Return the (X, Y) coordinate for the center point of the cell that contains the specified text.  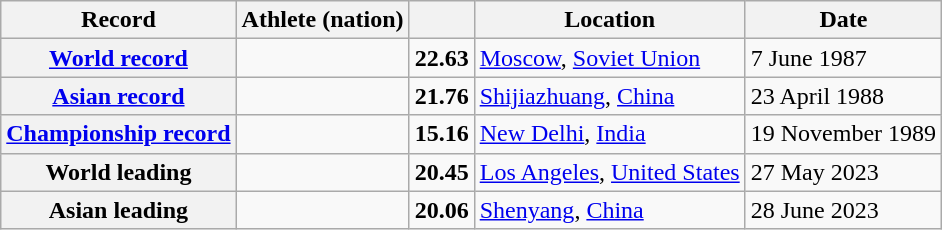
Location (610, 20)
World record (118, 58)
Asian record (118, 96)
Shijiazhuang, China (610, 96)
23 April 1988 (843, 96)
Asian leading (118, 210)
15.16 (442, 134)
Los Angeles, United States (610, 172)
20.06 (442, 210)
Date (843, 20)
Athlete (nation) (322, 20)
7 June 1987 (843, 58)
20.45 (442, 172)
New Delhi, India (610, 134)
Moscow, Soviet Union (610, 58)
Record (118, 20)
28 June 2023 (843, 210)
27 May 2023 (843, 172)
19 November 1989 (843, 134)
World leading (118, 172)
Shenyang, China (610, 210)
21.76 (442, 96)
Championship record (118, 134)
22.63 (442, 58)
